Determine the [X, Y] coordinate at the center of the cell enclosing the given text.  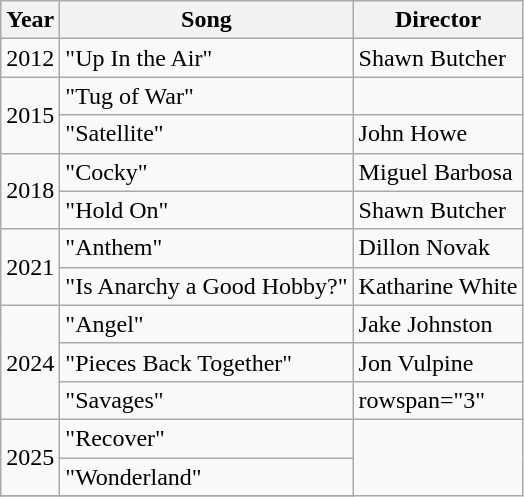
John Howe [438, 134]
"Recover" [206, 438]
Jake Johnston [438, 324]
"Savages" [206, 400]
2012 [30, 58]
Katharine White [438, 286]
"Anthem" [206, 248]
2021 [30, 267]
Director [438, 20]
Miguel Barbosa [438, 172]
"Hold On" [206, 210]
2024 [30, 362]
"Tug of War" [206, 96]
Year [30, 20]
"Satellite" [206, 134]
"Up In the Air" [206, 58]
"Wonderland" [206, 477]
Song [206, 20]
2015 [30, 115]
"Is Anarchy a Good Hobby?" [206, 286]
rowspan="3" [438, 400]
2025 [30, 457]
"Angel" [206, 324]
Dillon Novak [438, 248]
Jon Vulpine [438, 362]
"Cocky" [206, 172]
2018 [30, 191]
"Pieces Back Together" [206, 362]
